For the text-containing cell, return its midpoint in (X, Y) coordinate format. 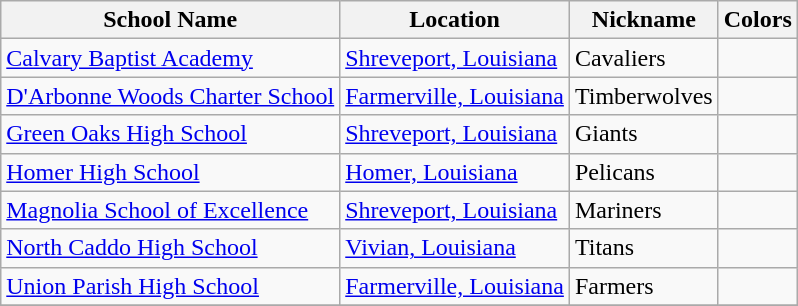
Green Oaks High School (170, 134)
Cavaliers (644, 58)
Timberwolves (644, 96)
School Name (170, 20)
Giants (644, 134)
Homer High School (170, 172)
Nickname (644, 20)
Mariners (644, 210)
Vivian, Louisiana (455, 248)
Titans (644, 248)
Magnolia School of Excellence (170, 210)
D'Arbonne Woods Charter School (170, 96)
Location (455, 20)
Homer, Louisiana (455, 172)
North Caddo High School (170, 248)
Union Parish High School (170, 286)
Colors (758, 20)
Pelicans (644, 172)
Farmers (644, 286)
Calvary Baptist Academy (170, 58)
